Extract the (X, Y) coordinate from the center of the cell holding the provided text.  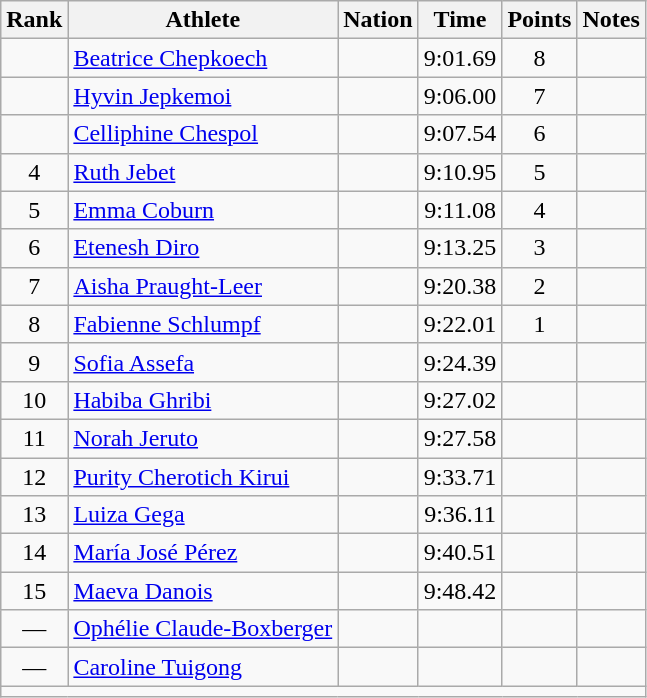
Points (540, 20)
Aisha Praught-Leer (203, 286)
Notes (611, 20)
14 (34, 553)
9:10.95 (460, 172)
9:13.25 (460, 248)
9 (34, 362)
Rank (34, 20)
12 (34, 477)
Beatrice Chepkoech (203, 58)
1 (540, 324)
9:07.54 (460, 134)
María José Pérez (203, 553)
Habiba Ghribi (203, 400)
Celliphine Chespol (203, 134)
Nation (378, 20)
9:01.69 (460, 58)
Sofia Assefa (203, 362)
Luiza Gega (203, 515)
Emma Coburn (203, 210)
11 (34, 438)
9:27.58 (460, 438)
Time (460, 20)
Ophélie Claude-Boxberger (203, 629)
9:22.01 (460, 324)
9:27.02 (460, 400)
15 (34, 591)
Caroline Tuigong (203, 667)
10 (34, 400)
Ruth Jebet (203, 172)
9:06.00 (460, 96)
9:36.11 (460, 515)
9:24.39 (460, 362)
Maeva Danois (203, 591)
9:48.42 (460, 591)
2 (540, 286)
9:11.08 (460, 210)
Hyvin Jepkemoi (203, 96)
13 (34, 515)
Purity Cherotich Kirui (203, 477)
Norah Jeruto (203, 438)
Fabienne Schlumpf (203, 324)
Etenesh Diro (203, 248)
9:40.51 (460, 553)
9:20.38 (460, 286)
3 (540, 248)
9:33.71 (460, 477)
Athlete (203, 20)
